Return [X, Y] of the center of cell containing provided text 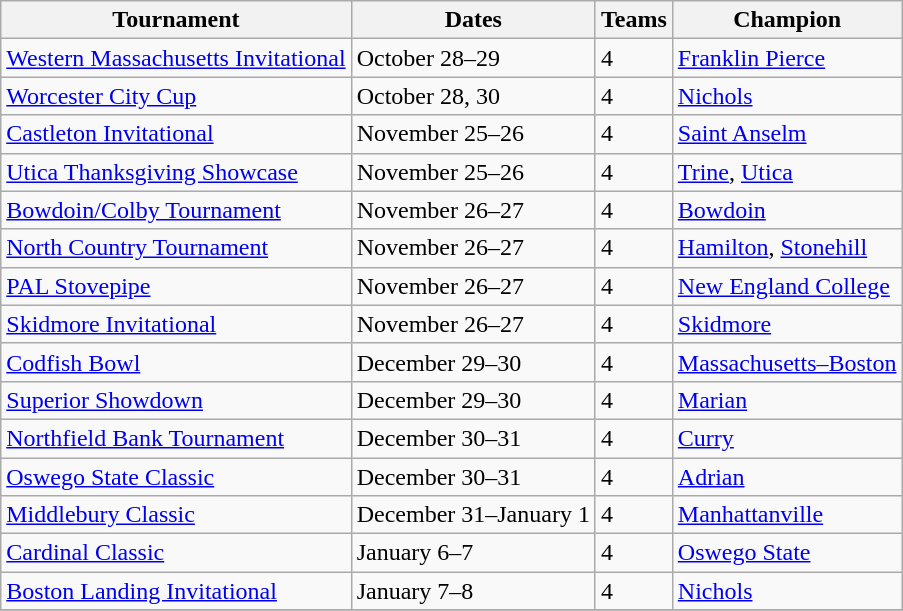
Trine, Utica [787, 172]
New England College [787, 286]
Northfield Bank Tournament [176, 438]
Superior Showdown [176, 400]
Codfish Bowl [176, 362]
Massachusetts–Boston [787, 362]
Adrian [787, 477]
Hamilton, Stonehill [787, 248]
Oswego State Classic [176, 477]
Skidmore Invitational [176, 324]
Worcester City Cup [176, 96]
Dates [473, 20]
Saint Anselm [787, 134]
Cardinal Classic [176, 553]
Utica Thanksgiving Showcase [176, 172]
Skidmore [787, 324]
Franklin Pierce [787, 58]
January 6–7 [473, 553]
Tournament [176, 20]
October 28–29 [473, 58]
Boston Landing Invitational [176, 591]
PAL Stovepipe [176, 286]
Bowdoin/Colby Tournament [176, 210]
Bowdoin [787, 210]
Oswego State [787, 553]
December 31–January 1 [473, 515]
Teams [634, 20]
Middlebury Classic [176, 515]
Marian [787, 400]
January 7–8 [473, 591]
North Country Tournament [176, 248]
Manhattanville [787, 515]
October 28, 30 [473, 96]
Champion [787, 20]
Curry [787, 438]
Castleton Invitational [176, 134]
Western Massachusetts Invitational [176, 58]
